Extract the (x, y) coordinate from the center of the cell holding the provided text.  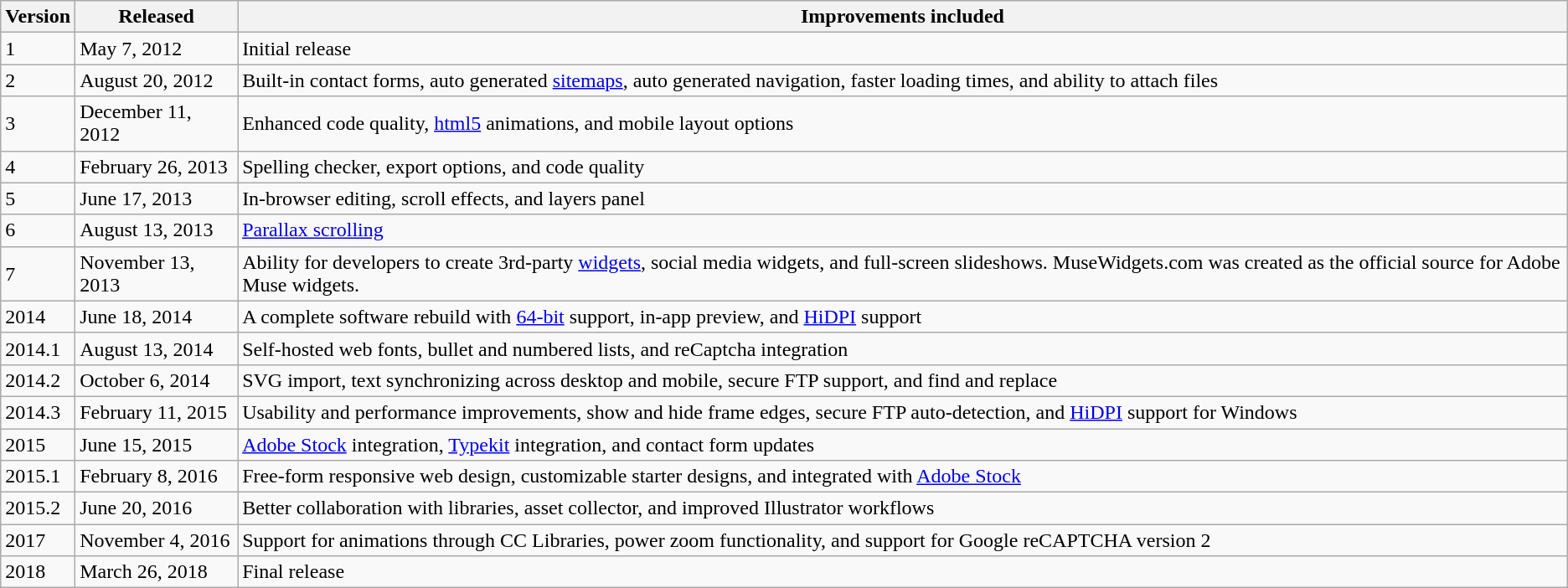
Version (39, 17)
June 15, 2015 (157, 445)
Built-in contact forms, auto generated sitemaps, auto generated navigation, faster loading times, and ability to attach files (903, 80)
4 (39, 167)
In-browser editing, scroll effects, and layers panel (903, 199)
2014.2 (39, 380)
2015 (39, 445)
Initial release (903, 49)
7 (39, 273)
2017 (39, 540)
Final release (903, 572)
1 (39, 49)
2015.1 (39, 477)
2014.3 (39, 412)
6 (39, 230)
Improvements included (903, 17)
November 13, 2013 (157, 273)
June 17, 2013 (157, 199)
February 8, 2016 (157, 477)
SVG import, text synchronizing across desktop and mobile, secure FTP support, and find and replace (903, 380)
Spelling checker, export options, and code quality (903, 167)
3 (39, 124)
Usability and performance improvements, show and hide frame edges, secure FTP auto-detection, and HiDPI support for Windows (903, 412)
2014 (39, 317)
February 26, 2013 (157, 167)
Support for animations through CC Libraries, power zoom functionality, and support for Google reCAPTCHA version 2 (903, 540)
December 11, 2012 (157, 124)
Released (157, 17)
A complete software rebuild with 64-bit support, in-app preview, and HiDPI support (903, 317)
2014.1 (39, 348)
June 18, 2014 (157, 317)
June 20, 2016 (157, 508)
Free-form responsive web design, customizable starter designs, and integrated with Adobe Stock (903, 477)
August 13, 2013 (157, 230)
Enhanced code quality, html5 animations, and mobile layout options (903, 124)
Self-hosted web fonts, bullet and numbered lists, and reCaptcha integration (903, 348)
August 13, 2014 (157, 348)
2 (39, 80)
2015.2 (39, 508)
March 26, 2018 (157, 572)
Adobe Stock integration, Typekit integration, and contact form updates (903, 445)
October 6, 2014 (157, 380)
Parallax scrolling (903, 230)
August 20, 2012 (157, 80)
2018 (39, 572)
November 4, 2016 (157, 540)
Better collaboration with libraries, asset collector, and improved Illustrator workflows (903, 508)
February 11, 2015 (157, 412)
5 (39, 199)
May 7, 2012 (157, 49)
